Extract the (x, y) coordinate from the center of the cell holding the provided text.  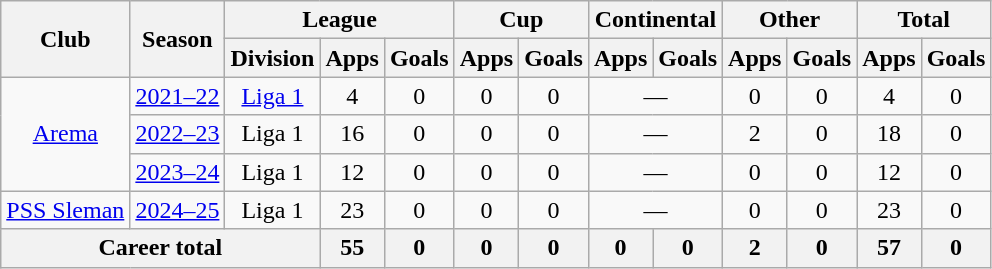
2024–25 (178, 210)
League (340, 20)
Season (178, 39)
57 (889, 248)
Other (790, 20)
2022–23 (178, 134)
Club (66, 39)
2021–22 (178, 96)
18 (889, 134)
16 (352, 134)
Arema (66, 134)
Division (272, 58)
Career total (160, 248)
Total (924, 20)
Continental (655, 20)
2023–24 (178, 172)
Cup (521, 20)
55 (352, 248)
PSS Sleman (66, 210)
